Find where the given text appears and provide that cell's center as (x, y) coordinate. 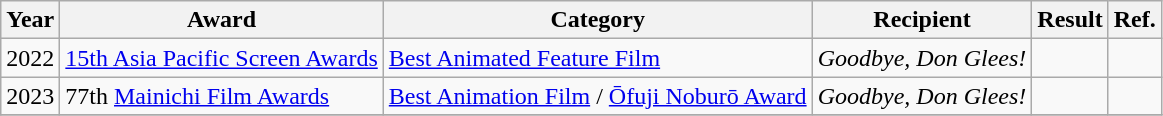
Category (598, 20)
Result (1070, 20)
2023 (30, 96)
Recipient (922, 20)
Best Animation Film / Ōfuji Noburō Award (598, 96)
77th Mainichi Film Awards (222, 96)
2022 (30, 58)
Ref. (1134, 20)
Best Animated Feature Film (598, 58)
Year (30, 20)
15th Asia Pacific Screen Awards (222, 58)
Award (222, 20)
